Provide the (X, Y) coordinate of the cell's center where the given text is located.  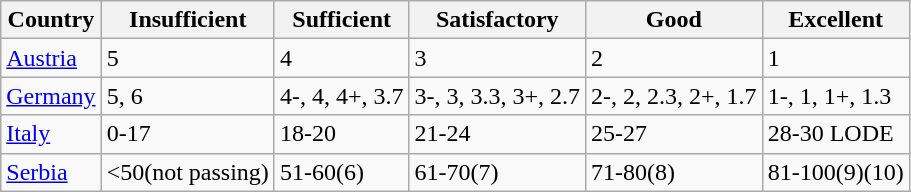
21-24 (498, 134)
51-60(6) (342, 172)
4-, 4, 4+, 3.7 (342, 96)
18-20 (342, 134)
3-, 3, 3.3, 3+, 2.7 (498, 96)
1-, 1, 1+, 1.3 (836, 96)
2 (674, 58)
Serbia (51, 172)
Insufficient (188, 20)
Satisfactory (498, 20)
Country (51, 20)
1 (836, 58)
<50(not passing) (188, 172)
5, 6 (188, 96)
Italy (51, 134)
5 (188, 58)
81-100(9)(10) (836, 172)
25-27 (674, 134)
28-30 LODE (836, 134)
71-80(8) (674, 172)
0-17 (188, 134)
Germany (51, 96)
Sufficient (342, 20)
61-70(7) (498, 172)
Excellent (836, 20)
Good (674, 20)
Austria (51, 58)
3 (498, 58)
2-, 2, 2.3, 2+, 1.7 (674, 96)
4 (342, 58)
